Return the [X, Y] coordinate for the center point of the cell that contains the specified text.  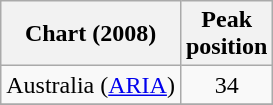
Australia (ARIA) [91, 85]
34 [226, 85]
Chart (2008) [91, 34]
Peakposition [226, 34]
